Detect which cell encompasses the target text, then output its [X, Y] center coordinate. 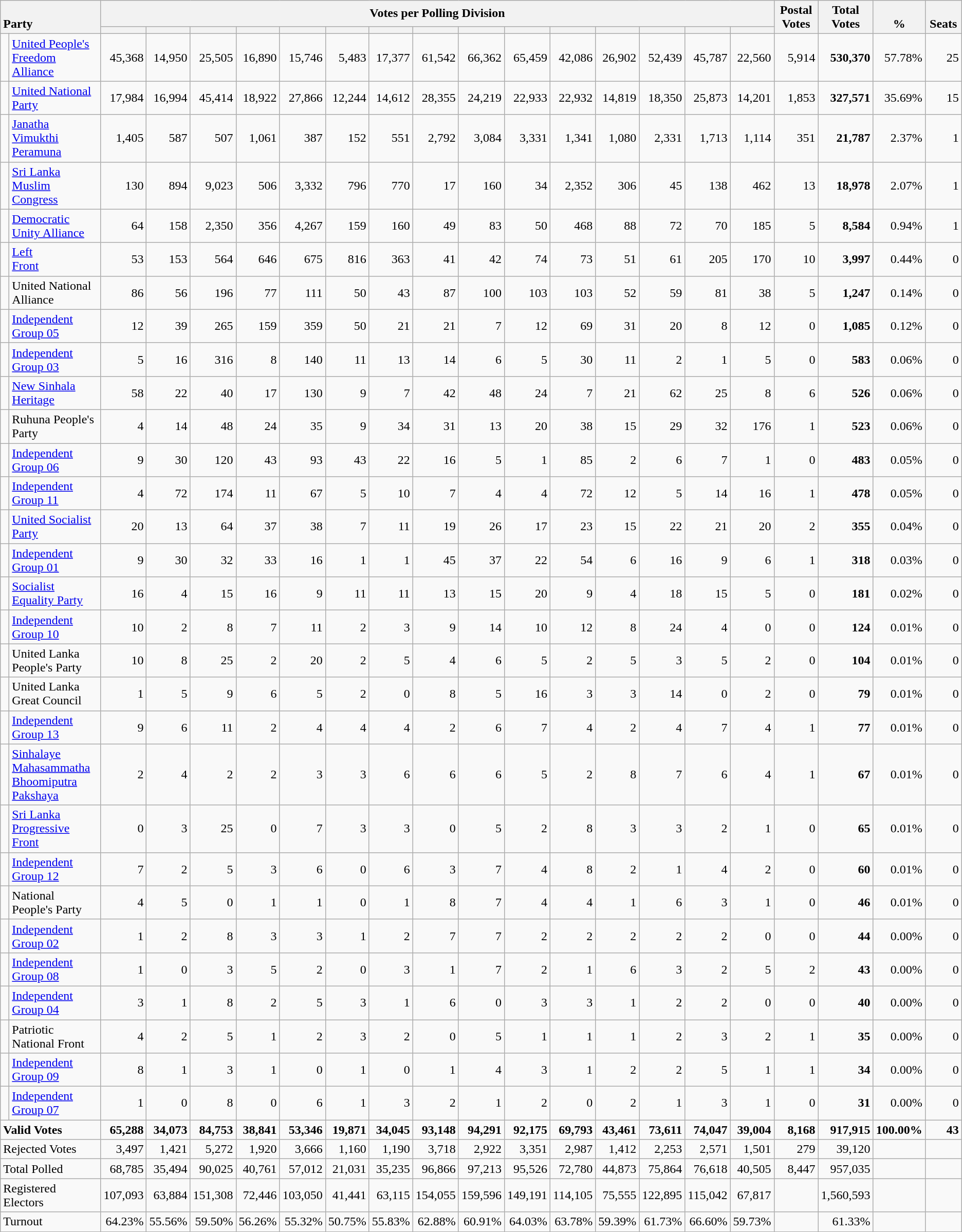
120 [213, 459]
Votes per Polling Division [437, 13]
60 [846, 869]
69 [572, 326]
46 [846, 902]
38,841 [258, 1130]
Independent Group 07 [55, 1104]
0.04% [899, 527]
2,352 [572, 185]
United People's Freedom Alliance [55, 58]
16,994 [169, 98]
151,308 [213, 1195]
8,168 [796, 1130]
63.78% [572, 1222]
18,978 [846, 185]
LeftFront [55, 259]
66.60% [708, 1222]
34,045 [391, 1130]
% [899, 17]
Independent Group 09 [55, 1070]
3,718 [436, 1149]
Ruhuna People's Party [55, 426]
59.50% [213, 1222]
50.75% [347, 1222]
United Lanka Great Council [55, 694]
62 [662, 393]
28,355 [436, 98]
94,291 [481, 1130]
506 [258, 185]
17,984 [123, 98]
1,713 [708, 138]
65 [846, 829]
Independent Group 01 [55, 560]
2,331 [662, 138]
44 [846, 936]
58 [123, 393]
90,025 [213, 1169]
76,618 [708, 1169]
14,201 [752, 98]
35,494 [169, 1169]
59.39% [618, 1222]
107,093 [123, 1195]
0.02% [899, 594]
54 [572, 560]
84,753 [213, 1130]
530,370 [846, 58]
5,914 [796, 58]
61,542 [436, 58]
158 [169, 226]
22,933 [527, 98]
73 [572, 259]
122,895 [662, 1195]
3,351 [527, 1149]
27,866 [302, 98]
3,332 [302, 185]
72,446 [258, 1195]
New Sinhala Heritage [55, 393]
22,932 [572, 98]
61 [662, 259]
3,331 [527, 138]
United National Party [55, 98]
52,439 [662, 58]
551 [391, 138]
583 [846, 360]
1,853 [796, 98]
2,350 [213, 226]
265 [213, 326]
2,922 [481, 1149]
86 [123, 293]
Independent Group 10 [55, 627]
587 [169, 138]
45,787 [708, 58]
85 [572, 459]
75,864 [662, 1169]
Janatha Vimukthi Peramuna [55, 138]
Sinhalaye Mahasammatha Bhoomiputra Pakshaya [55, 775]
41 [436, 259]
Independent Group 05 [55, 326]
957,035 [846, 1169]
138 [708, 185]
25,873 [708, 98]
306 [618, 185]
73,611 [662, 1130]
96,866 [436, 1169]
39,004 [752, 1130]
65,459 [527, 58]
359 [302, 326]
95,526 [527, 1169]
33 [258, 560]
115,042 [708, 1195]
40,761 [258, 1169]
2.37% [899, 138]
205 [708, 259]
19,871 [347, 1130]
25,505 [213, 58]
56.26% [258, 1222]
42,086 [572, 58]
87 [436, 293]
363 [391, 259]
21,787 [846, 138]
Democratic Unity Alliance [55, 226]
14,612 [391, 98]
1,080 [618, 138]
1,341 [572, 138]
75,555 [618, 1195]
9,023 [213, 185]
National People's Party [55, 902]
196 [213, 293]
355 [846, 527]
564 [213, 259]
49 [436, 226]
483 [846, 459]
1,412 [618, 1149]
Independent Group 04 [55, 1003]
Independent Group 12 [55, 869]
462 [752, 185]
14,819 [618, 98]
Patriotic National Front [55, 1036]
83 [481, 226]
29 [662, 426]
63,115 [391, 1195]
53 [123, 259]
523 [846, 426]
79 [846, 694]
Turnout [50, 1222]
35,235 [391, 1169]
174 [213, 493]
351 [796, 138]
917,915 [846, 1130]
55.32% [302, 1222]
Independent Group 06 [55, 459]
104 [846, 661]
66,362 [481, 58]
92,175 [527, 1130]
327,571 [846, 98]
3,084 [481, 138]
5,483 [347, 58]
318 [846, 560]
100.00% [899, 1130]
45,368 [123, 58]
0.44% [899, 259]
51 [618, 259]
60.91% [481, 1222]
64.23% [123, 1222]
3,997 [846, 259]
316 [213, 360]
1,160 [347, 1149]
176 [752, 426]
646 [258, 259]
Rejected Votes [50, 1149]
Independent Group 08 [55, 969]
93 [302, 459]
387 [302, 138]
97,213 [481, 1169]
0.03% [899, 560]
1,421 [169, 1149]
52 [618, 293]
62.88% [436, 1222]
Independent Group 03 [55, 360]
2,571 [708, 1149]
1,190 [391, 1149]
1,405 [123, 138]
1,247 [846, 293]
18,922 [258, 98]
0.12% [899, 326]
468 [572, 226]
56 [169, 293]
45,414 [213, 98]
181 [846, 594]
57.78% [899, 58]
2,253 [662, 1149]
61.33% [846, 1222]
Sri Lanka Progressive Front [55, 829]
507 [213, 138]
279 [796, 1149]
United National Alliance [55, 293]
PostalVotes [796, 17]
1,560,593 [846, 1195]
United Socialist Party [55, 527]
74,047 [708, 1130]
64.03% [527, 1222]
356 [258, 226]
67,817 [752, 1195]
26 [481, 527]
Total Votes [846, 17]
526 [846, 393]
Independent Group 11 [55, 493]
23 [572, 527]
816 [347, 259]
63,884 [169, 1195]
21,031 [347, 1169]
124 [846, 627]
81 [708, 293]
Seats [943, 17]
Valid Votes [50, 1130]
3,666 [302, 1149]
Independent Group 13 [55, 727]
12,244 [347, 98]
1,920 [258, 1149]
675 [302, 259]
0.94% [899, 226]
40,505 [752, 1169]
3,497 [123, 1149]
1,114 [752, 138]
39,120 [846, 1149]
16,890 [258, 58]
17,377 [391, 58]
44,873 [618, 1169]
Sri Lanka Muslim Congress [55, 185]
2,792 [436, 138]
111 [302, 293]
8,447 [796, 1169]
22,560 [752, 58]
1,085 [846, 326]
55.83% [391, 1222]
100 [481, 293]
68,785 [123, 1169]
1,061 [258, 138]
70 [708, 226]
41,441 [347, 1195]
2.07% [899, 185]
34,073 [169, 1130]
19 [436, 527]
796 [347, 185]
14,950 [169, 58]
770 [391, 185]
74 [527, 259]
59.73% [752, 1222]
894 [169, 185]
15,746 [302, 58]
4,267 [302, 226]
153 [169, 259]
69,793 [572, 1130]
154,055 [436, 1195]
Socialist Equality Party [55, 594]
159,596 [481, 1195]
5,272 [213, 1149]
26,902 [618, 58]
152 [347, 138]
Independent Group 02 [55, 936]
2,987 [572, 1149]
170 [752, 259]
61.73% [662, 1222]
18,350 [662, 98]
35.69% [899, 98]
185 [752, 226]
0.14% [899, 293]
1,501 [752, 1149]
53,346 [302, 1130]
18 [662, 594]
65,288 [123, 1130]
43,461 [618, 1130]
140 [302, 360]
Total Polled [50, 1169]
478 [846, 493]
149,191 [527, 1195]
57,012 [302, 1169]
Party [50, 17]
8,584 [846, 226]
72,780 [572, 1169]
United Lanka People's Party [55, 661]
59 [662, 293]
55.56% [169, 1222]
114,105 [572, 1195]
Registered Electors [50, 1195]
93,148 [436, 1130]
24,219 [481, 98]
39 [169, 326]
103,050 [302, 1195]
88 [618, 226]
